Return [x, y] of the center of cell containing provided text 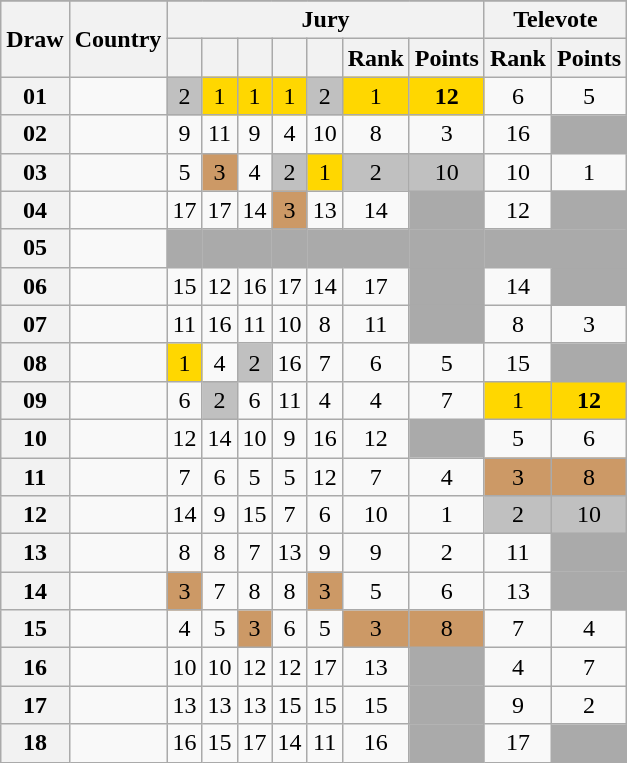
18 [35, 743]
01 [35, 96]
09 [35, 400]
05 [35, 248]
03 [35, 172]
Country [118, 39]
Jury [326, 20]
Televote [555, 20]
08 [35, 362]
04 [35, 210]
Draw [35, 39]
07 [35, 324]
02 [35, 134]
06 [35, 286]
